Identify which cell holds the provided text, then report its [x, y] central coordinate. 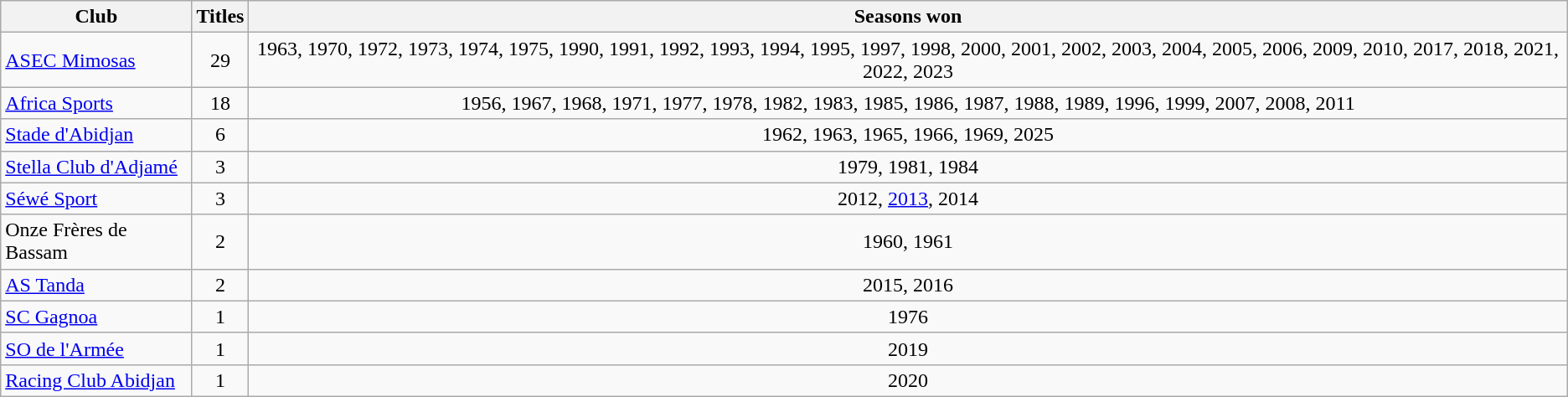
Stade d'Abidjan [96, 135]
29 [220, 60]
1976 [908, 317]
1962, 1963, 1965, 1966, 1969, 2025 [908, 135]
Titles [220, 17]
6 [220, 135]
2012, 2013, 2014 [908, 198]
Racing Club Abidjan [96, 380]
Onze Frères de Bassam [96, 241]
2019 [908, 348]
18 [220, 103]
2020 [908, 380]
AS Tanda [96, 285]
Stella Club d'Adjamé [96, 167]
Africa Sports [96, 103]
SO de l'Armée [96, 348]
2015, 2016 [908, 285]
Seasons won [908, 17]
ASEC Mimosas [96, 60]
1960, 1961 [908, 241]
SC Gagnoa [96, 317]
1979, 1981, 1984 [908, 167]
Club [96, 17]
1956, 1967, 1968, 1971, 1977, 1978, 1982, 1983, 1985, 1986, 1987, 1988, 1989, 1996, 1999, 2007, 2008, 2011 [908, 103]
Séwé Sport [96, 198]
